Determine the (x, y) coordinate at the center of the cell enclosing the given text.  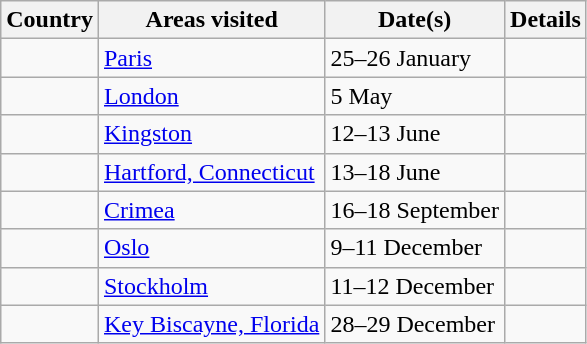
25–26 January (415, 58)
London (211, 96)
28–29 December (415, 324)
Kingston (211, 134)
16–18 September (415, 210)
Hartford, Connecticut (211, 172)
Stockholm (211, 286)
Oslo (211, 248)
Paris (211, 58)
Crimea (211, 210)
Areas visited (211, 20)
Country (50, 20)
12–13 June (415, 134)
Key Biscayne, Florida (211, 324)
9–11 December (415, 248)
Details (546, 20)
5 May (415, 96)
11–12 December (415, 286)
13–18 June (415, 172)
Date(s) (415, 20)
